Extract the [X, Y] coordinate from the center of the cell holding the provided text.  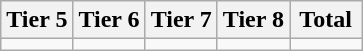
Total [326, 20]
Tier 7 [181, 20]
Tier 5 [37, 20]
Tier 6 [109, 20]
Tier 8 [253, 20]
